Output the [x, y] coordinate of the center of the cell containing the given text.  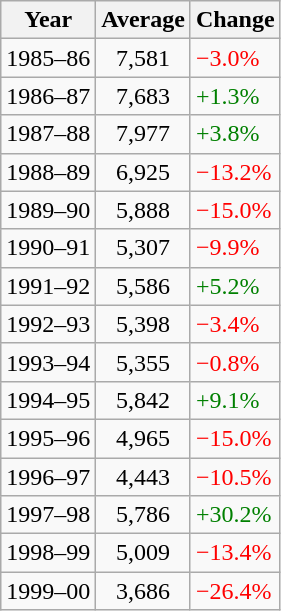
3,686 [144, 591]
5,586 [144, 286]
1995–96 [48, 438]
1985–86 [48, 58]
−3.0% [235, 58]
1986–87 [48, 96]
1994–95 [48, 400]
4,443 [144, 477]
1991–92 [48, 286]
−9.9% [235, 248]
7,977 [144, 134]
5,307 [144, 248]
+30.2% [235, 515]
1996–97 [48, 477]
5,842 [144, 400]
−13.4% [235, 553]
−10.5% [235, 477]
1987–88 [48, 134]
7,683 [144, 96]
6,925 [144, 172]
Year [48, 20]
1992–93 [48, 324]
1998–99 [48, 553]
+1.3% [235, 96]
5,009 [144, 553]
1997–98 [48, 515]
+3.8% [235, 134]
5,398 [144, 324]
5,786 [144, 515]
−3.4% [235, 324]
1999–00 [48, 591]
5,888 [144, 210]
−26.4% [235, 591]
1988–89 [48, 172]
4,965 [144, 438]
1990–91 [48, 248]
−13.2% [235, 172]
Average [144, 20]
+5.2% [235, 286]
1993–94 [48, 362]
5,355 [144, 362]
−0.8% [235, 362]
7,581 [144, 58]
Change [235, 20]
+9.1% [235, 400]
1989–90 [48, 210]
